Return (x, y) of the center of cell containing provided text 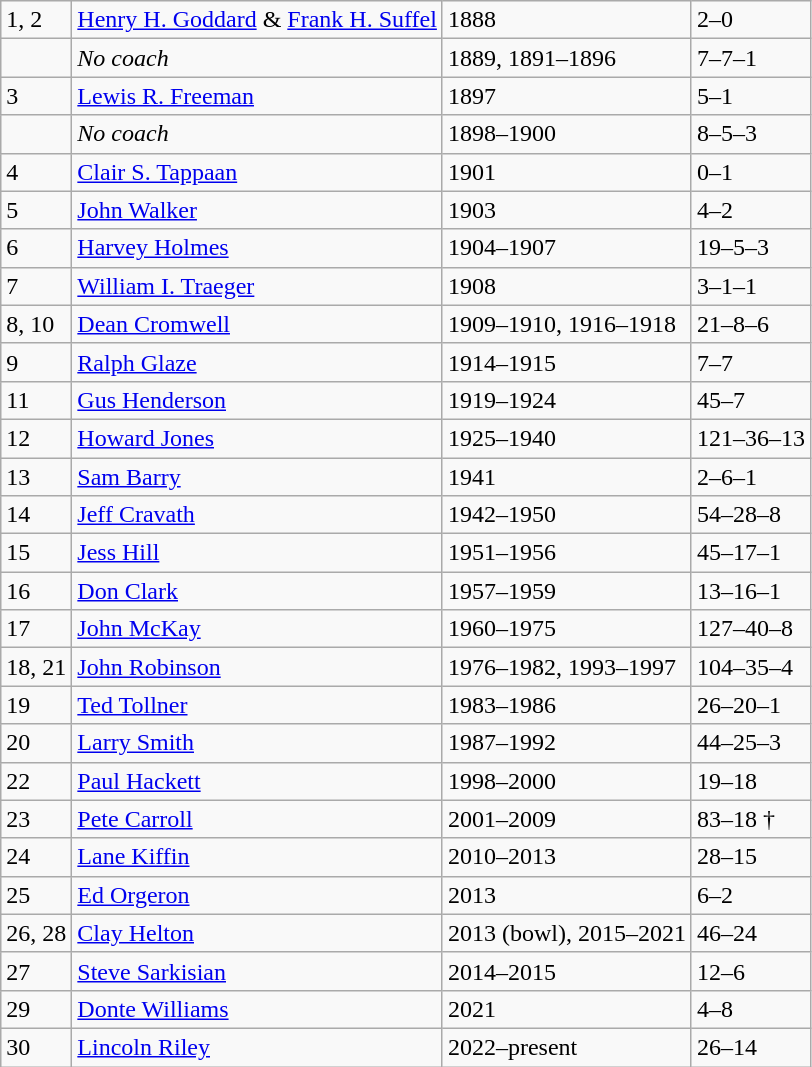
2010–2013 (566, 857)
Clay Helton (258, 933)
Lincoln Riley (258, 1047)
1909–1910, 1916–1918 (566, 324)
127–40–8 (750, 629)
4–8 (750, 1009)
121–36–13 (750, 438)
Don Clark (258, 591)
2–0 (750, 20)
Lewis R. Freeman (258, 96)
46–24 (750, 933)
Dean Cromwell (258, 324)
Gus Henderson (258, 400)
5 (36, 210)
1957–1959 (566, 591)
15 (36, 553)
2013 (566, 895)
Clair S. Tappaan (258, 172)
28–15 (750, 857)
13–16–1 (750, 591)
John Walker (258, 210)
26, 28 (36, 933)
19–18 (750, 781)
Ed Orgeron (258, 895)
Jess Hill (258, 553)
0–1 (750, 172)
14 (36, 515)
7 (36, 286)
27 (36, 971)
1904–1907 (566, 248)
1919–1924 (566, 400)
5–1 (750, 96)
29 (36, 1009)
1998–2000 (566, 781)
19–5–3 (750, 248)
Paul Hackett (258, 781)
3–1–1 (750, 286)
45–7 (750, 400)
John Robinson (258, 667)
Harvey Holmes (258, 248)
2022–present (566, 1047)
44–25–3 (750, 743)
12 (36, 438)
9 (36, 362)
2001–2009 (566, 819)
23 (36, 819)
Henry H. Goddard & Frank H. Suffel (258, 20)
1908 (566, 286)
1925–1940 (566, 438)
4–2 (750, 210)
22 (36, 781)
1942–1950 (566, 515)
Jeff Cravath (258, 515)
19 (36, 705)
83–18 † (750, 819)
54–28–8 (750, 515)
17 (36, 629)
1983–1986 (566, 705)
1903 (566, 210)
104–35–4 (750, 667)
26–20–1 (750, 705)
1914–1915 (566, 362)
2–6–1 (750, 477)
8, 10 (36, 324)
7–7–1 (750, 58)
William I. Traeger (258, 286)
7–7 (750, 362)
1941 (566, 477)
30 (36, 1047)
Howard Jones (258, 438)
1889, 1891–1896 (566, 58)
1, 2 (36, 20)
1951–1956 (566, 553)
18, 21 (36, 667)
Larry Smith (258, 743)
26–14 (750, 1047)
1976–1982, 1993–1997 (566, 667)
Lane Kiffin (258, 857)
6 (36, 248)
21–8–6 (750, 324)
11 (36, 400)
1898–1900 (566, 134)
1897 (566, 96)
2014–2015 (566, 971)
Ralph Glaze (258, 362)
20 (36, 743)
1960–1975 (566, 629)
1888 (566, 20)
13 (36, 477)
6–2 (750, 895)
2013 (bowl), 2015–2021 (566, 933)
12–6 (750, 971)
Sam Barry (258, 477)
2021 (566, 1009)
24 (36, 857)
Steve Sarkisian (258, 971)
3 (36, 96)
4 (36, 172)
Donte Williams (258, 1009)
John McKay (258, 629)
1987–1992 (566, 743)
45–17–1 (750, 553)
Ted Tollner (258, 705)
1901 (566, 172)
16 (36, 591)
8–5–3 (750, 134)
Pete Carroll (258, 819)
25 (36, 895)
